Extract the (X, Y) coordinate from the center of the cell holding the provided text.  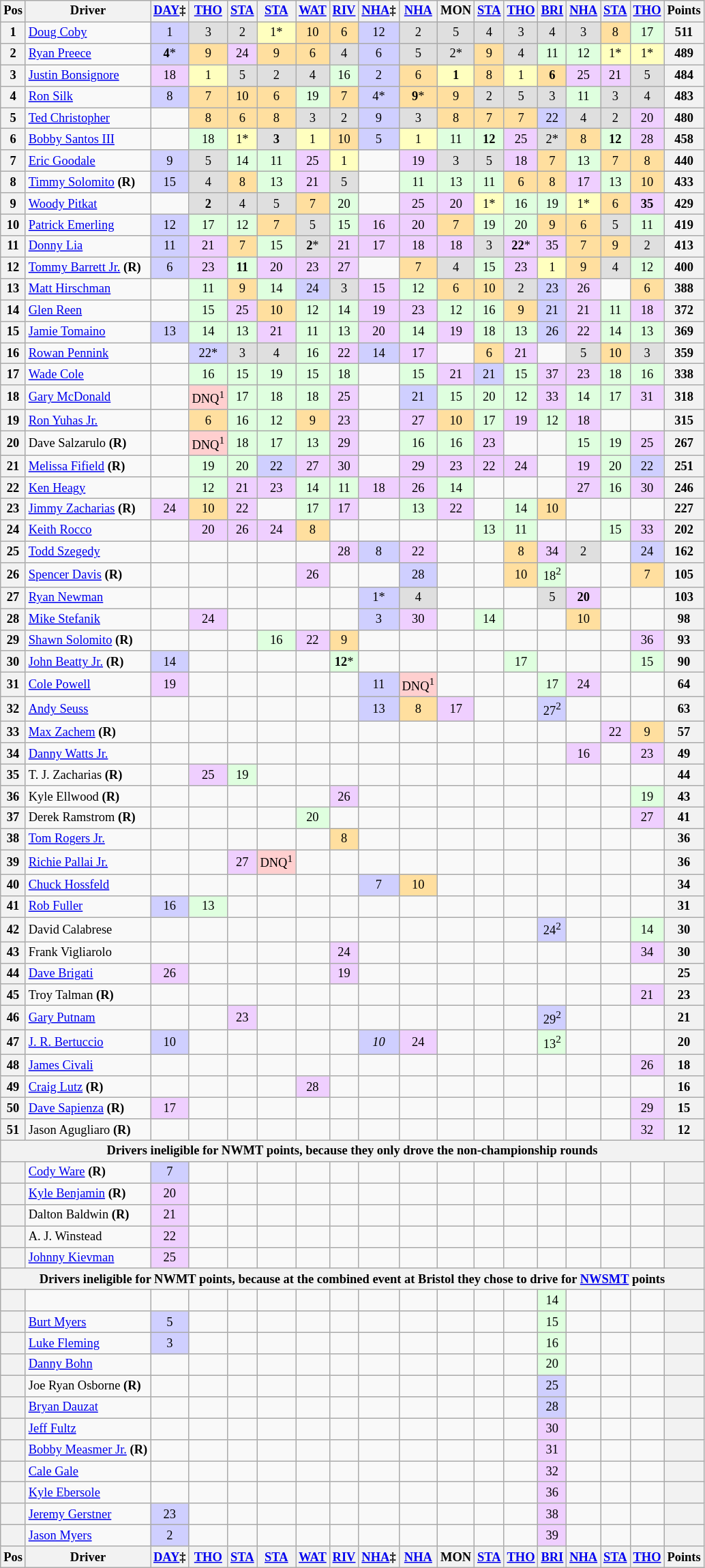
Burt Myers (87, 1322)
Spencer Davis (R) (87, 575)
Jason Agugliaro (R) (87, 1130)
Drivers ineligible for NWMT points, because at the combined event at Bristol they chose to drive for NWSMT points (352, 1280)
98 (684, 619)
429 (684, 203)
458 (684, 139)
63 (684, 709)
40 (14, 885)
433 (684, 183)
47 (14, 1043)
Donny Lia (87, 247)
Jamie Tomaino (87, 331)
Drivers ineligible for NWMT points, because they only drove the non-championship rounds (352, 1152)
Gary Putnam (87, 1018)
Timmy Solomito (R) (87, 183)
Andy Seuss (87, 709)
Keith Rocco (87, 530)
Dalton Baldwin (R) (87, 1216)
46 (14, 1018)
372 (684, 311)
511 (684, 33)
Melissa Fifield (R) (87, 466)
Danny Bohn (87, 1364)
John Beatty Jr. (R) (87, 662)
369 (684, 331)
338 (684, 375)
Frank Vigliarolo (87, 953)
Dave Sapienza (R) (87, 1108)
227 (684, 510)
Troy Talman (R) (87, 995)
Luke Fleming (87, 1344)
484 (684, 75)
Rob Fuller (87, 906)
Doug Coby (87, 33)
182 (552, 575)
A. J. Winstead (87, 1236)
J. R. Bertuccio (87, 1043)
489 (684, 55)
483 (684, 97)
105 (684, 575)
Chuck Hossfeld (87, 885)
202 (684, 530)
Ted Christopher (87, 119)
246 (684, 488)
315 (684, 421)
Cody Ware (R) (87, 1172)
42 (14, 929)
Tom Rogers Jr. (87, 840)
Bobby Measmer Jr. (R) (87, 1450)
413 (684, 247)
400 (684, 267)
Danny Watts Jr. (87, 754)
359 (684, 353)
James Civali (87, 1066)
267 (684, 444)
12* (344, 662)
103 (684, 598)
440 (684, 161)
50 (14, 1108)
292 (552, 1018)
162 (684, 552)
Tommy Barrett Jr. (R) (87, 267)
Max Zachem (R) (87, 732)
Jimmy Zacharias (R) (87, 510)
Patrick Emerling (87, 225)
Jeff Fultz (87, 1428)
64 (684, 685)
Gary McDonald (87, 398)
Ron Silk (87, 97)
Joe Ryan Osborne (R) (87, 1386)
Dave Salzarulo (R) (87, 444)
Jason Myers (87, 1536)
242 (552, 929)
45 (14, 995)
48 (14, 1066)
Jeremy Gerstner (87, 1514)
Cale Gale (87, 1472)
132 (552, 1043)
Ryan Newman (87, 598)
Todd Szegedy (87, 552)
Kyle Benjamin (R) (87, 1194)
Ryan Preece (87, 55)
9* (419, 97)
Bryan Dauzat (87, 1408)
Eric Goodale (87, 161)
Wade Cole (87, 375)
388 (684, 289)
Kyle Ebersole (87, 1492)
Dave Brigati (87, 973)
David Calabrese (87, 929)
Rowan Pennink (87, 353)
93 (684, 641)
Bobby Santos III (87, 139)
318 (684, 398)
Woody Pitkat (87, 203)
Cole Powell (87, 685)
272 (552, 709)
T. J. Zacharias (R) (87, 775)
Johnny Kievman (87, 1258)
Derek Ramstrom (R) (87, 818)
51 (14, 1130)
Glen Reen (87, 311)
480 (684, 119)
90 (684, 662)
Kyle Ellwood (R) (87, 796)
251 (684, 466)
Craig Lutz (R) (87, 1086)
Ron Yuhas Jr. (87, 421)
Mike Stefanik (87, 619)
Matt Hirschman (87, 289)
Richie Pallai Jr. (87, 862)
57 (684, 732)
Shawn Solomito (R) (87, 641)
Justin Bonsignore (87, 75)
419 (684, 225)
Ken Heagy (87, 488)
